From the cell containing the given text, extract its center point as [x, y] coordinate. 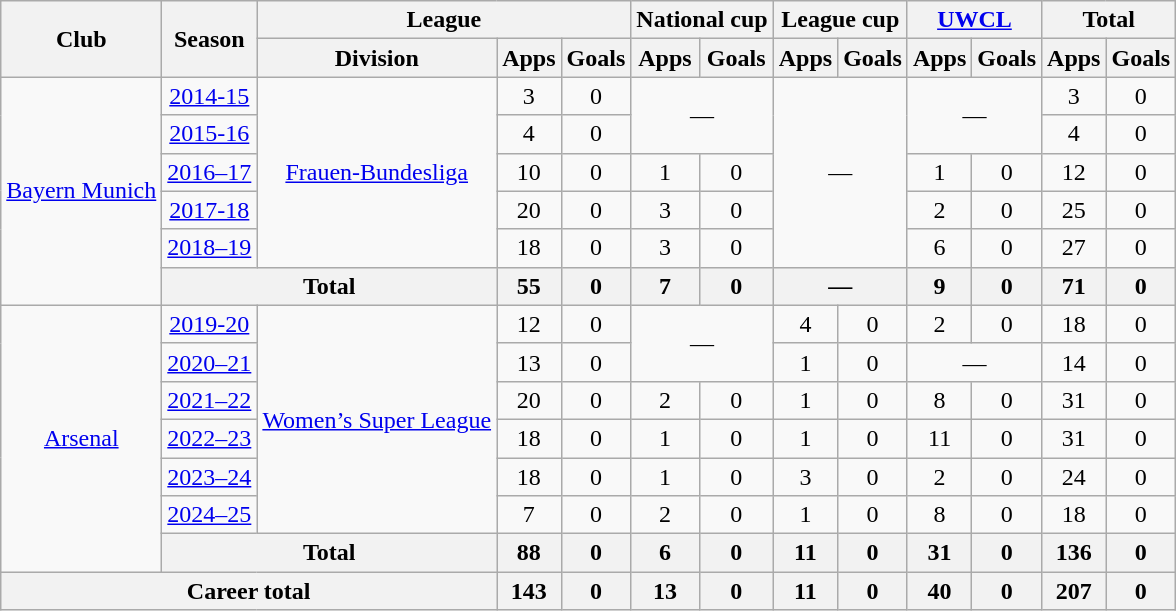
National cup [702, 20]
Season [210, 39]
207 [1074, 591]
136 [1074, 553]
71 [1074, 286]
14 [1074, 362]
40 [939, 591]
2015-16 [210, 134]
24 [1074, 477]
Arsenal [82, 438]
Women’s Super League [377, 419]
2024–25 [210, 515]
27 [1074, 248]
UWCL [974, 20]
10 [529, 172]
55 [529, 286]
Frauen-Bundesliga [377, 172]
88 [529, 553]
League cup [840, 20]
2023–24 [210, 477]
9 [939, 286]
143 [529, 591]
2020–21 [210, 362]
2014-15 [210, 96]
2016–17 [210, 172]
League [444, 20]
2017-18 [210, 210]
2022–23 [210, 438]
2018–19 [210, 248]
Division [377, 58]
2021–22 [210, 400]
Club [82, 39]
Bayern Munich [82, 191]
Career total [249, 591]
25 [1074, 210]
2019-20 [210, 324]
